Search for the cell housing the specified text and yield its [x, y] center coordinate. 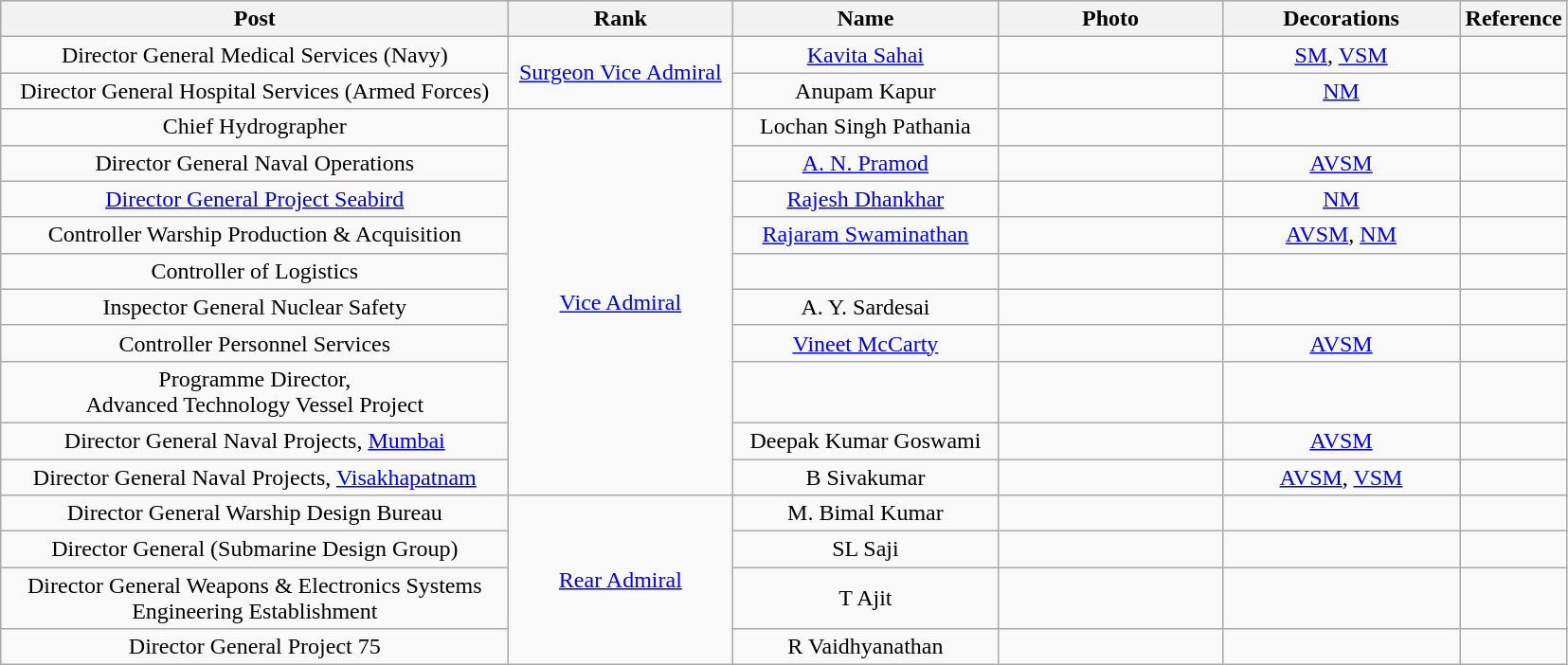
Inspector General Nuclear Safety [255, 307]
Director General Warship Design Bureau [255, 513]
SL Saji [866, 549]
Director General Project 75 [255, 647]
Director General (Submarine Design Group) [255, 549]
AVSM, VSM [1342, 476]
Chief Hydrographer [255, 127]
A. Y. Sardesai [866, 307]
Surgeon Vice Admiral [621, 73]
Controller of Logistics [255, 271]
T Ajit [866, 599]
Anupam Kapur [866, 91]
Director General Naval Operations [255, 163]
A. N. Pramod [866, 163]
Rajaram Swaminathan [866, 235]
Controller Personnel Services [255, 343]
Lochan Singh Pathania [866, 127]
Director General Project Seabird [255, 199]
Name [866, 19]
Director General Weapons & Electronics Systems Engineering Establishment [255, 599]
Director General Naval Projects, Mumbai [255, 440]
Controller Warship Production & Acquisition [255, 235]
Decorations [1342, 19]
Vineet McCarty [866, 343]
Rajesh Dhankhar [866, 199]
Rank [621, 19]
Director General Naval Projects, Visakhapatnam [255, 476]
Post [255, 19]
Deepak Kumar Goswami [866, 440]
M. Bimal Kumar [866, 513]
Rear Admiral [621, 580]
Programme Director, Advanced Technology Vessel Project [255, 392]
Kavita Sahai [866, 55]
Reference [1514, 19]
Photo [1110, 19]
R Vaidhyanathan [866, 647]
AVSM, NM [1342, 235]
Director General Medical Services (Navy) [255, 55]
SM, VSM [1342, 55]
Director General Hospital Services (Armed Forces) [255, 91]
B Sivakumar [866, 476]
Vice Admiral [621, 302]
